Scan for the cell matching the given text and deliver its [X, Y] coordinate at center. 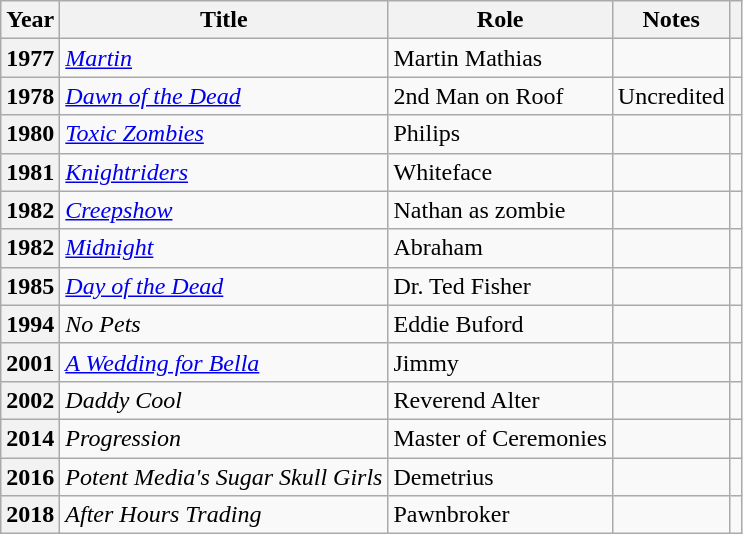
Philips [500, 134]
1978 [30, 96]
Midnight [224, 248]
2018 [30, 515]
Role [500, 20]
No Pets [224, 324]
2016 [30, 477]
Eddie Buford [500, 324]
Progression [224, 438]
Creepshow [224, 210]
Notes [671, 20]
After Hours Trading [224, 515]
Dr. Ted Fisher [500, 286]
Daddy Cool [224, 400]
Martin Mathias [500, 58]
Potent Media's Sugar Skull Girls [224, 477]
2nd Man on Roof [500, 96]
Master of Ceremonies [500, 438]
Year [30, 20]
Jimmy [500, 362]
1985 [30, 286]
Reverend Alter [500, 400]
Abraham [500, 248]
Uncredited [671, 96]
Whiteface [500, 172]
1980 [30, 134]
1994 [30, 324]
Pawnbroker [500, 515]
2001 [30, 362]
Nathan as zombie [500, 210]
Toxic Zombies [224, 134]
Demetrius [500, 477]
Day of the Dead [224, 286]
A Wedding for Bella [224, 362]
1981 [30, 172]
1977 [30, 58]
2002 [30, 400]
Martin [224, 58]
Dawn of the Dead [224, 96]
Title [224, 20]
2014 [30, 438]
Knightriders [224, 172]
